For the text-containing cell, return its midpoint in (X, Y) coordinate format. 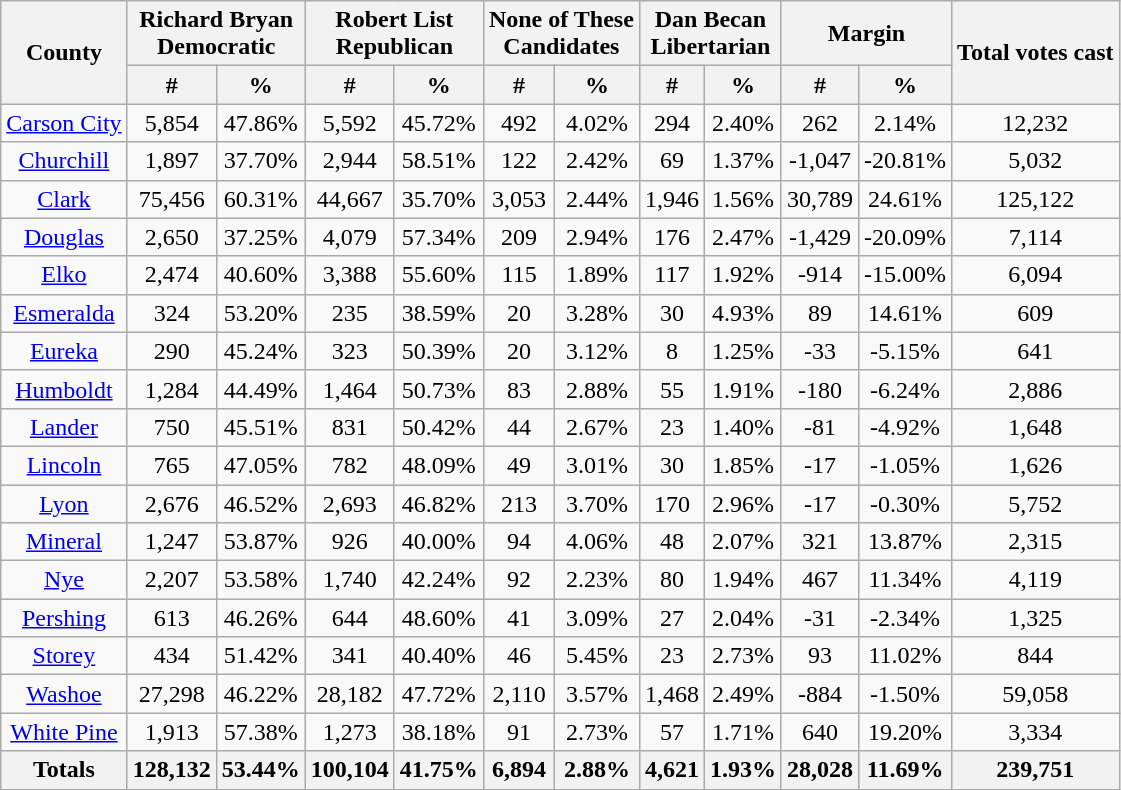
-0.30% (906, 503)
Dan BecanLibertarian (710, 34)
41.75% (438, 770)
-1.50% (906, 694)
11.34% (906, 580)
117 (672, 275)
57.38% (260, 732)
115 (518, 275)
5,854 (172, 123)
341 (350, 656)
2,474 (172, 275)
176 (672, 237)
6,094 (1036, 275)
324 (172, 313)
3.28% (598, 313)
1,897 (172, 161)
Robert ListRepublican (394, 34)
-1.05% (906, 465)
1.56% (742, 199)
1,284 (172, 389)
2,693 (350, 503)
27 (672, 618)
2.42% (598, 161)
8 (672, 351)
47.72% (438, 694)
2.04% (742, 618)
-33 (820, 351)
-914 (820, 275)
40.40% (438, 656)
42.24% (438, 580)
White Pine (64, 732)
1.92% (742, 275)
50.73% (438, 389)
239,751 (1036, 770)
2.07% (742, 542)
53.44% (260, 770)
41 (518, 618)
1,464 (350, 389)
831 (350, 427)
45.72% (438, 123)
1.93% (742, 770)
Humboldt (64, 389)
-81 (820, 427)
294 (672, 123)
640 (820, 732)
3,388 (350, 275)
-20.09% (906, 237)
3.12% (598, 351)
4.93% (742, 313)
49 (518, 465)
48.09% (438, 465)
-884 (820, 694)
Pershing (64, 618)
1.91% (742, 389)
53.20% (260, 313)
County (64, 52)
37.25% (260, 237)
2.67% (598, 427)
46.82% (438, 503)
38.18% (438, 732)
Lincoln (64, 465)
92 (518, 580)
89 (820, 313)
1.71% (742, 732)
46.26% (260, 618)
1.40% (742, 427)
2,676 (172, 503)
11.02% (906, 656)
75,456 (172, 199)
55 (672, 389)
3.01% (598, 465)
4,621 (672, 770)
125,122 (1036, 199)
-15.00% (906, 275)
100,104 (350, 770)
Mineral (64, 542)
91 (518, 732)
4,119 (1036, 580)
1,648 (1036, 427)
47.05% (260, 465)
-1,429 (820, 237)
-180 (820, 389)
5.45% (598, 656)
1,325 (1036, 618)
13.87% (906, 542)
2.49% (742, 694)
1,468 (672, 694)
Carson City (64, 123)
93 (820, 656)
644 (350, 618)
Lyon (64, 503)
Nye (64, 580)
2.40% (742, 123)
3,053 (518, 199)
1,626 (1036, 465)
7,114 (1036, 237)
Total votes cast (1036, 52)
47.86% (260, 123)
57.34% (438, 237)
27,298 (172, 694)
45.51% (260, 427)
Storey (64, 656)
467 (820, 580)
28,182 (350, 694)
14.61% (906, 313)
40.60% (260, 275)
46.22% (260, 694)
5,032 (1036, 161)
40.00% (438, 542)
321 (820, 542)
782 (350, 465)
48 (672, 542)
44.49% (260, 389)
4.02% (598, 123)
-5.15% (906, 351)
46.52% (260, 503)
Lander (64, 427)
60.31% (260, 199)
-20.81% (906, 161)
1,247 (172, 542)
69 (672, 161)
None of TheseCandidates (561, 34)
38.59% (438, 313)
83 (518, 389)
-4.92% (906, 427)
58.51% (438, 161)
37.70% (260, 161)
2.47% (742, 237)
Churchill (64, 161)
2,110 (518, 694)
-1,047 (820, 161)
1,913 (172, 732)
Esmeralda (64, 313)
28,028 (820, 770)
53.87% (260, 542)
-31 (820, 618)
750 (172, 427)
2,315 (1036, 542)
94 (518, 542)
609 (1036, 313)
262 (820, 123)
492 (518, 123)
2.44% (598, 199)
50.42% (438, 427)
434 (172, 656)
5,752 (1036, 503)
641 (1036, 351)
2.14% (906, 123)
2,944 (350, 161)
170 (672, 503)
1,273 (350, 732)
Douglas (64, 237)
122 (518, 161)
1.25% (742, 351)
Elko (64, 275)
-6.24% (906, 389)
11.69% (906, 770)
765 (172, 465)
2,650 (172, 237)
3.57% (598, 694)
2.23% (598, 580)
59,058 (1036, 694)
12,232 (1036, 123)
6,894 (518, 770)
Eureka (64, 351)
235 (350, 313)
19.20% (906, 732)
46 (518, 656)
-2.34% (906, 618)
323 (350, 351)
3,334 (1036, 732)
53.58% (260, 580)
Margin (866, 34)
57 (672, 732)
24.61% (906, 199)
Richard BryanDemocratic (216, 34)
44 (518, 427)
926 (350, 542)
1,946 (672, 199)
1.37% (742, 161)
3.70% (598, 503)
80 (672, 580)
290 (172, 351)
1.94% (742, 580)
30,789 (820, 199)
2,886 (1036, 389)
1.85% (742, 465)
844 (1036, 656)
2.96% (742, 503)
Washoe (64, 694)
51.42% (260, 656)
Totals (64, 770)
1.89% (598, 275)
3.09% (598, 618)
2.94% (598, 237)
209 (518, 237)
50.39% (438, 351)
55.60% (438, 275)
44,667 (350, 199)
2,207 (172, 580)
35.70% (438, 199)
48.60% (438, 618)
128,132 (172, 770)
Clark (64, 199)
613 (172, 618)
45.24% (260, 351)
4.06% (598, 542)
4,079 (350, 237)
213 (518, 503)
5,592 (350, 123)
1,740 (350, 580)
